Detect which cell encompasses the target text, then output its [x, y] center coordinate. 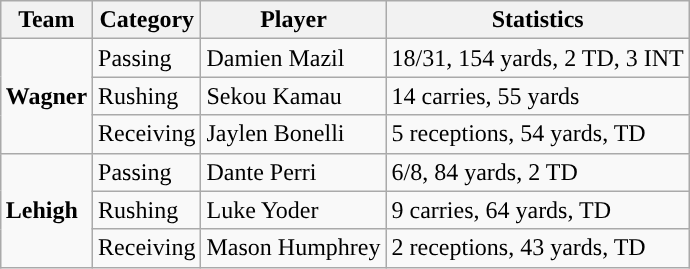
14 carries, 55 yards [538, 96]
18/31, 154 yards, 2 TD, 3 INT [538, 58]
Category [147, 20]
Mason Humphrey [294, 248]
Damien Mazil [294, 58]
Wagner [46, 96]
Team [46, 20]
Player [294, 20]
Sekou Kamau [294, 96]
Lehigh [46, 210]
Luke Yoder [294, 210]
2 receptions, 43 yards, TD [538, 248]
9 carries, 64 yards, TD [538, 210]
Dante Perri [294, 172]
Jaylen Bonelli [294, 134]
6/8, 84 yards, 2 TD [538, 172]
Statistics [538, 20]
5 receptions, 54 yards, TD [538, 134]
